Identify which cell holds the provided text, then report its [x, y] central coordinate. 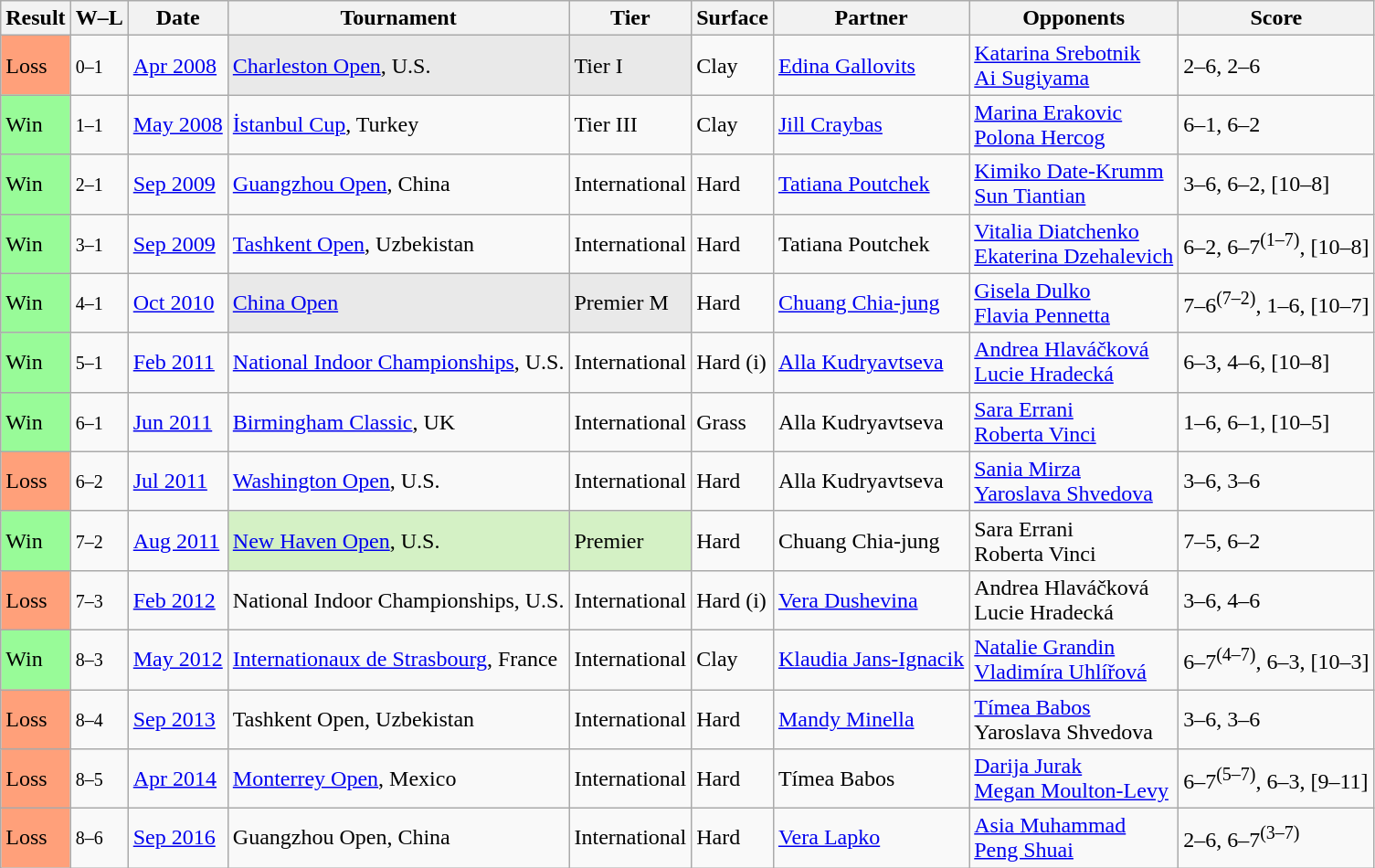
Sep 2016 [177, 839]
8–4 [99, 718]
Vitalia Diatchenko Ekaterina Dzehalevich [1074, 243]
Sep 2013 [177, 718]
Darija Jurak Megan Moulton-Levy [1074, 778]
6–3, 4–6, [10–8] [1276, 362]
Edina Gallovits [871, 66]
Premier [630, 541]
8–3 [99, 660]
3–6, 4–6 [1276, 599]
Opponents [1074, 18]
Tournament [398, 18]
Asia Muhammad Peng Shuai [1074, 839]
Jill Craybas [871, 124]
1–1 [99, 124]
Tímea Babos Yaroslava Shvedova [1074, 718]
Sania Mirza Yaroslava Shvedova [1074, 481]
8–6 [99, 839]
Result [36, 18]
Date [177, 18]
0–1 [99, 66]
Katarina Srebotnik Ai Sugiyama [1074, 66]
Partner [871, 18]
Washington Open, U.S. [398, 481]
7–6(7–2), 1–6, [10–7] [1276, 303]
May 2008 [177, 124]
May 2012 [177, 660]
Feb 2011 [177, 362]
Surface [733, 18]
6–7(4–7), 6–3, [10–3] [1276, 660]
Tier III [630, 124]
W–L [99, 18]
6–2 [99, 481]
Vera Dushevina [871, 599]
Mandy Minella [871, 718]
Vera Lapko [871, 839]
Feb 2012 [177, 599]
Birmingham Classic, UK [398, 422]
2–6, 6–7(3–7) [1276, 839]
6–1 [99, 422]
7–2 [99, 541]
China Open [398, 303]
4–1 [99, 303]
Kimiko Date-Krumm Sun Tiantian [1074, 185]
2–6, 2–6 [1276, 66]
6–2, 6–7(1–7), [10–8] [1276, 243]
6–7(5–7), 6–3, [9–11] [1276, 778]
Apr 2008 [177, 66]
Jul 2011 [177, 481]
2–1 [99, 185]
Internationaux de Strasbourg, France [398, 660]
Tier I [630, 66]
3–6, 6–2, [10–8] [1276, 185]
Charleston Open, U.S. [398, 66]
Natalie Grandin Vladimíra Uhlířová [1074, 660]
7–3 [99, 599]
Premier M [630, 303]
İstanbul Cup, Turkey [398, 124]
Score [1276, 18]
New Haven Open, U.S. [398, 541]
Grass [733, 422]
3–1 [99, 243]
6–1, 6–2 [1276, 124]
Apr 2014 [177, 778]
Gisela Dulko Flavia Pennetta [1074, 303]
Marina Erakovic Polona Hercog [1074, 124]
7–5, 6–2 [1276, 541]
8–5 [99, 778]
Oct 2010 [177, 303]
Aug 2011 [177, 541]
Tímea Babos [871, 778]
5–1 [99, 362]
Tier [630, 18]
Monterrey Open, Mexico [398, 778]
1–6, 6–1, [10–5] [1276, 422]
Klaudia Jans-Ignacik [871, 660]
Jun 2011 [177, 422]
